Extract the [x, y] coordinate from the center of the cell holding the provided text.  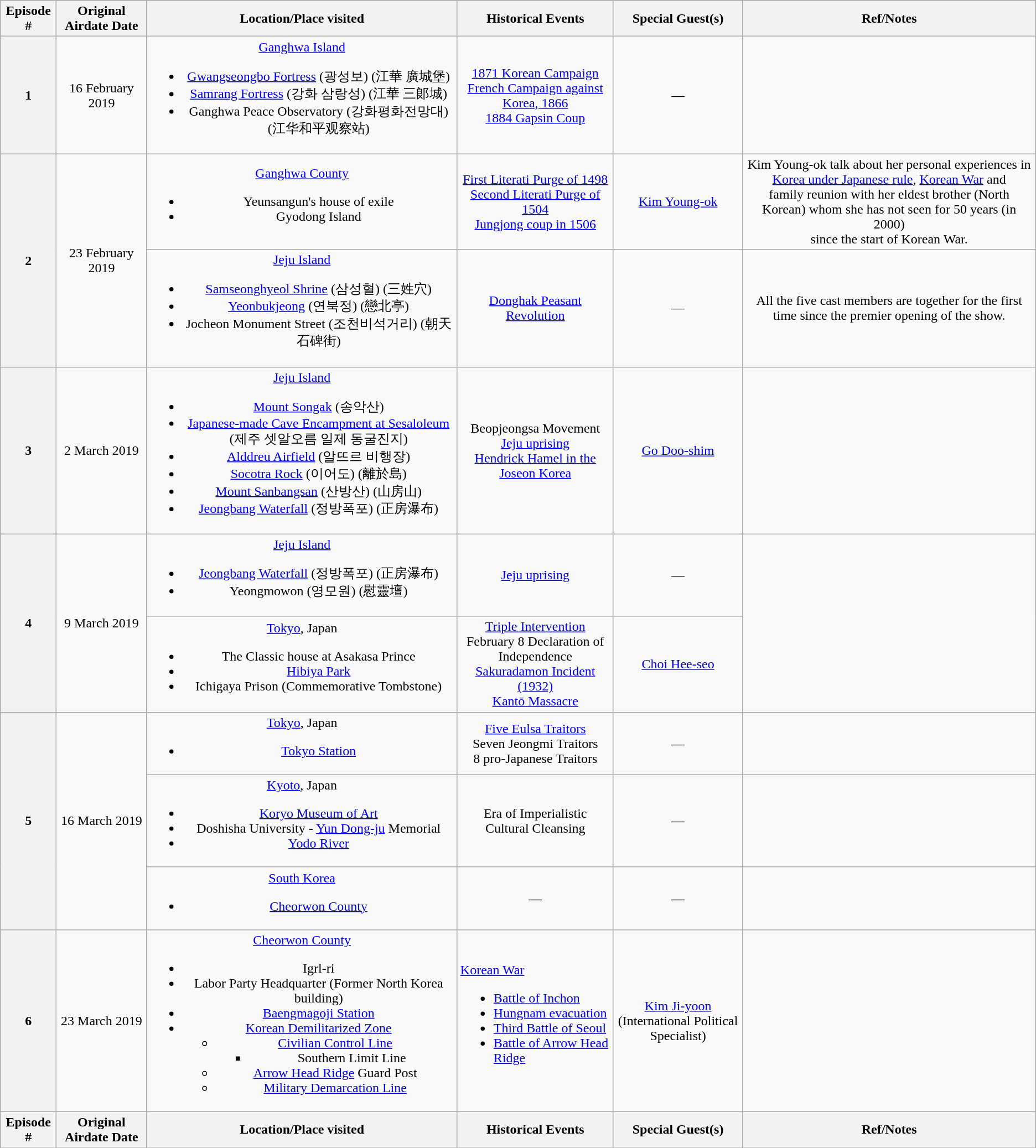
5 [29, 821]
2 March 2019 [102, 450]
23 February 2019 [102, 260]
1 [29, 95]
Choi Hee-seo [678, 664]
1871 Korean CampaignFrench Campaign against Korea, 18661884 Gapsin Coup [535, 95]
Beopjeongsa MovementJeju uprisingHendrick Hamel in the Joseon Korea [535, 450]
9 March 2019 [102, 623]
Kim Ji-yoon(International Political Specialist) [678, 1020]
Kim Young-ok [678, 201]
Donghak Peasant Revolution [535, 308]
South KoreaCheorwon County [302, 898]
Kyoto, JapanKoryo Museum of ArtDoshisha University - Yun Dong-ju MemorialYodo River [302, 821]
23 March 2019 [102, 1020]
Triple InterventionFebruary 8 Declaration of IndependenceSakuradamon Incident (1932)Kantō Massacre [535, 664]
Korean WarBattle of InchonHungnam evacuationThird Battle of SeoulBattle of Arrow Head Ridge [535, 1020]
First Literati Purge of 1498Second Literati Purge of 1504Jungjong coup in 1506 [535, 201]
All the five cast members are together for the first time since the premier opening of the show. [889, 308]
Ganghwa IslandGwangseongbo Fortress (광성보) (江華 廣城堡)Samrang Fortress (강화 삼랑성) (江華 三郞城)Ganghwa Peace Observatory (강화평화전망대) (江华和平观察站) [302, 95]
Tokyo, JapanTokyo Station [302, 744]
Go Doo-shim [678, 450]
16 March 2019 [102, 821]
Tokyo, JapanThe Classic house at Asakasa PrinceHibiya ParkIchigaya Prison (Commemorative Tombstone) [302, 664]
2 [29, 260]
4 [29, 623]
Jeju uprising [535, 575]
Five Eulsa TraitorsSeven Jeongmi Traitors8 pro-Japanese Traitors [535, 744]
3 [29, 450]
Era of Imperialistic Cultural Cleansing [535, 821]
6 [29, 1020]
16 February 2019 [102, 95]
Ganghwa CountyYeunsangun's house of exileGyodong Island [302, 201]
Jeju IslandJeongbang Waterfall (정방폭포) (正房瀑布)Yeongmowon (영모원) (慰靈壇) [302, 575]
Jeju IslandSamseonghyeol Shrine (삼성혈) (三姓穴)Yeonbukjeong (연북정) (戀北亭)Jocheon Monument Street (조천비석거리) (朝天石碑街) [302, 308]
